Locate the cell with the specified text and output its [X, Y] center coordinate. 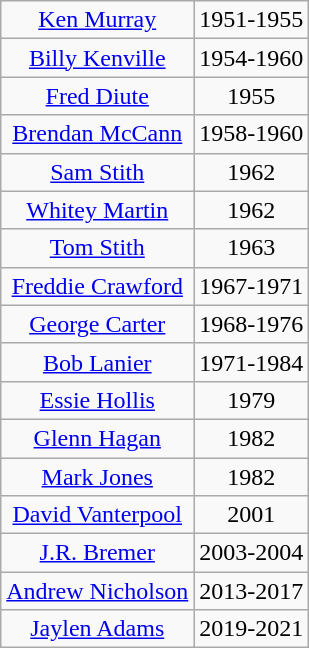
Billy Kenville [98, 58]
Mark Jones [98, 477]
1955 [252, 96]
1958-1960 [252, 134]
Ken Murray [98, 20]
1971-1984 [252, 362]
2001 [252, 515]
2003-2004 [252, 553]
Essie Hollis [98, 400]
Sam Stith [98, 172]
George Carter [98, 324]
1967-1971 [252, 286]
2013-2017 [252, 591]
J.R. Bremer [98, 553]
David Vanterpool [98, 515]
Whitey Martin [98, 210]
1963 [252, 248]
Brendan McCann [98, 134]
Jaylen Adams [98, 629]
Fred Diute [98, 96]
1954-1960 [252, 58]
Tom Stith [98, 248]
Andrew Nicholson [98, 591]
1951-1955 [252, 20]
1979 [252, 400]
Freddie Crawford [98, 286]
1968-1976 [252, 324]
Glenn Hagan [98, 438]
Bob Lanier [98, 362]
2019-2021 [252, 629]
